Scan for the cell matching the given text and deliver its [X, Y] coordinate at center. 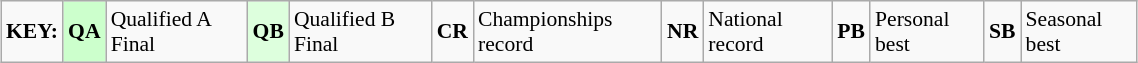
QB [268, 32]
KEY: [32, 32]
National record [768, 32]
Qualified A Final [177, 32]
PB [851, 32]
Seasonal best [1079, 32]
NR [682, 32]
Qualified B Final [360, 32]
CR [452, 32]
Championships record [568, 32]
QA [84, 32]
Personal best [927, 32]
SB [1002, 32]
